Find where the given text appears and provide that cell's center as (X, Y) coordinate. 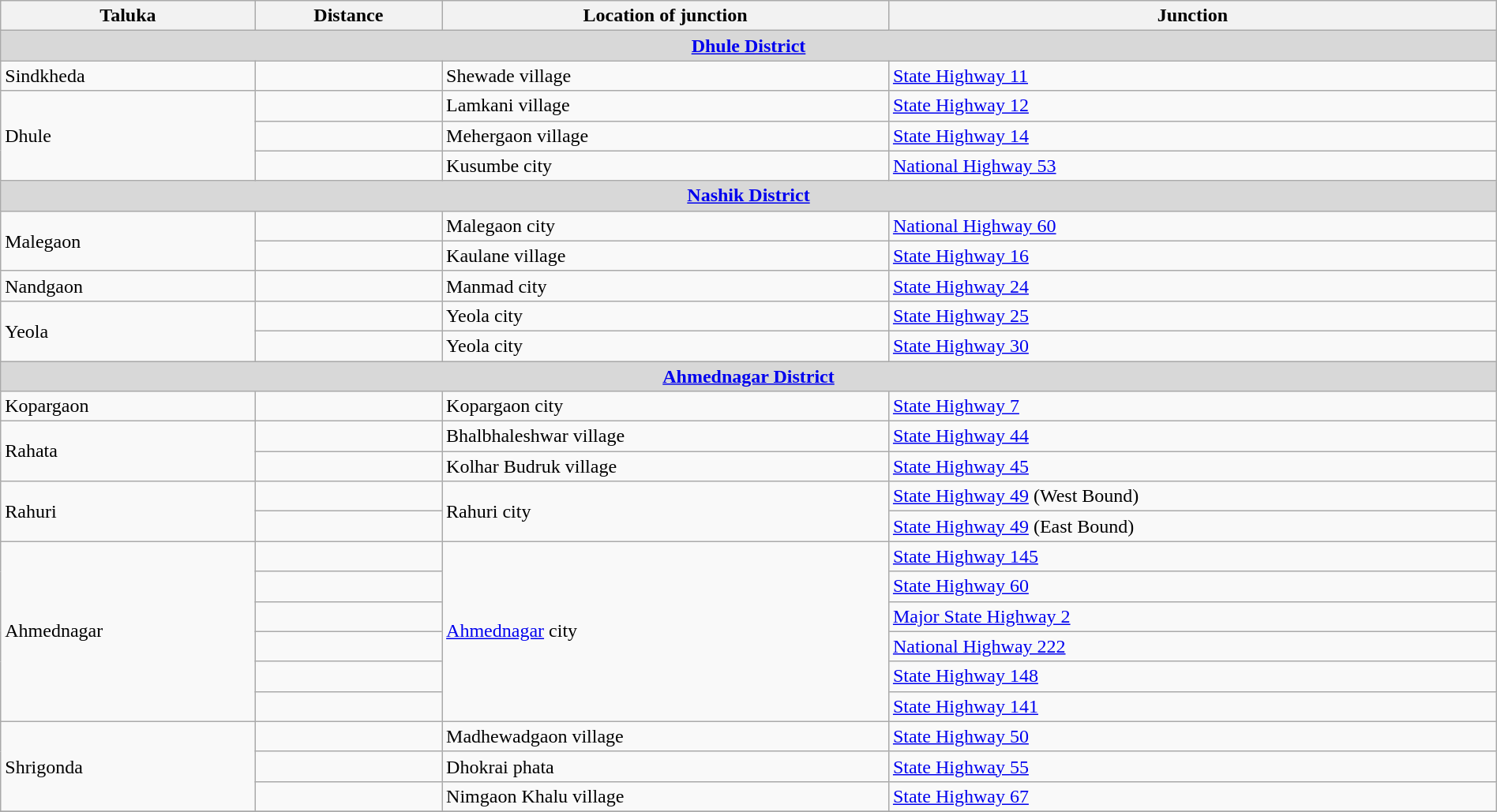
Taluka (128, 16)
Ahmednagar city (666, 631)
State Highway 67 (1192, 796)
Rahata (128, 451)
Malegaon city (666, 226)
State Highway 148 (1192, 676)
State Highway 60 (1192, 586)
Nashik District (748, 196)
Manmad city (666, 286)
Kolhar Budruk village (666, 466)
Distance (348, 16)
Dhokrai phata (666, 766)
State Highway 12 (1192, 106)
Kusumbe city (666, 166)
State Highway 49 (West Bound) (1192, 496)
Madhewadgaon village (666, 736)
Lamkani village (666, 106)
State Highway 30 (1192, 346)
Shrigonda (128, 766)
State Highway 25 (1192, 316)
National Highway 53 (1192, 166)
State Highway 11 (1192, 76)
State Highway 45 (1192, 466)
Sindkheda (128, 76)
State Highway 7 (1192, 406)
Kaulane village (666, 256)
State Highway 50 (1192, 736)
National Highway 222 (1192, 646)
State Highway 49 (East Bound) (1192, 526)
Rahuri city (666, 511)
State Highway 14 (1192, 136)
Nimgaon Khalu village (666, 796)
State Highway 141 (1192, 706)
State Highway 55 (1192, 766)
Location of junction (666, 16)
Shewade village (666, 76)
Dhule District (748, 46)
Malegaon (128, 241)
Junction (1192, 16)
National Highway 60 (1192, 226)
Kopargaon city (666, 406)
Rahuri (128, 511)
Ahmednagar District (748, 376)
Major State Highway 2 (1192, 616)
Bhalbhaleshwar village (666, 436)
State Highway 44 (1192, 436)
State Highway 145 (1192, 556)
Mehergaon village (666, 136)
State Highway 16 (1192, 256)
Dhule (128, 136)
Ahmednagar (128, 631)
Kopargaon (128, 406)
Yeola (128, 331)
State Highway 24 (1192, 286)
Nandgaon (128, 286)
